Scan for the cell matching the given text and deliver its [x, y] coordinate at center. 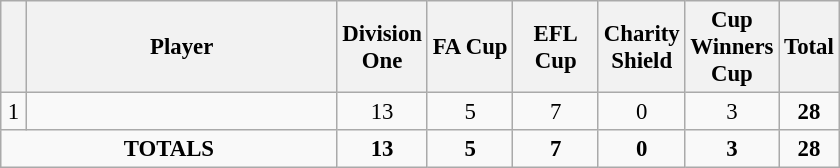
1 [14, 112]
TOTALS [169, 149]
EFL Cup [556, 47]
Charity Shield [642, 47]
FA Cup [470, 47]
Cup Winners Cup [732, 47]
Player [182, 47]
Total [809, 47]
Division One [382, 47]
